Provide the [X, Y] coordinate of the cell's center where the given text is located.  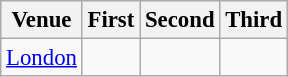
London [42, 58]
Third [254, 20]
Venue [42, 20]
First [110, 20]
Second [180, 20]
